Locate the cell with the specified text and output its (x, y) center coordinate. 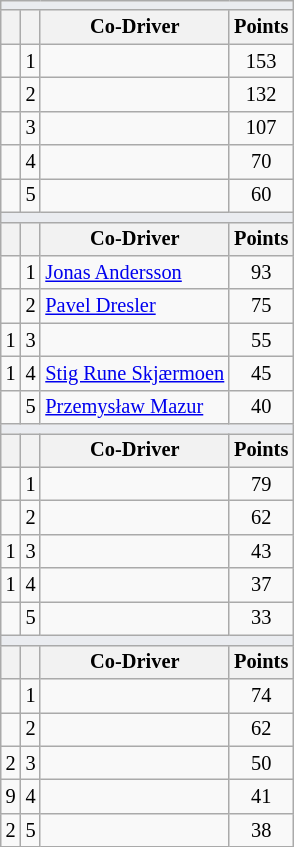
107 (261, 128)
45 (261, 373)
43 (261, 551)
55 (261, 340)
33 (261, 618)
153 (261, 61)
40 (261, 407)
50 (261, 763)
Jonas Andersson (134, 272)
60 (261, 195)
75 (261, 306)
9 (11, 796)
79 (261, 484)
Przemysław Mazur (134, 407)
Stig Rune Skjærmoen (134, 373)
93 (261, 272)
132 (261, 94)
70 (261, 162)
41 (261, 796)
Pavel Dresler (134, 306)
74 (261, 695)
37 (261, 585)
38 (261, 830)
